Find where the given text appears and provide that cell's center as [X, Y] coordinate. 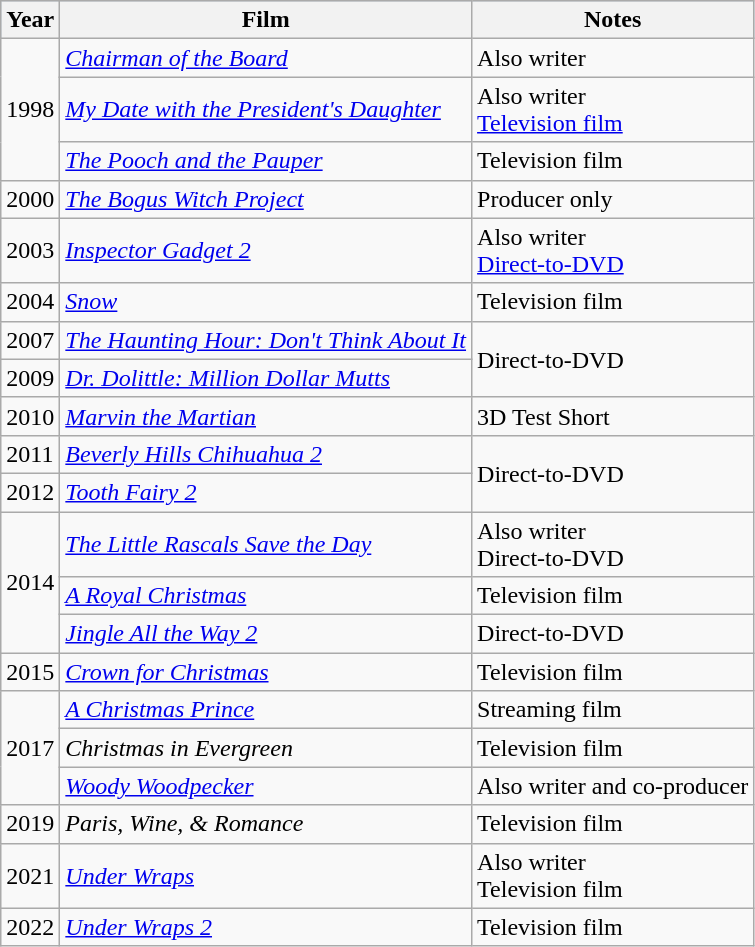
The Little Rascals Save the Day [266, 544]
The Haunting Hour: Don't Think About It [266, 340]
2009 [30, 378]
2003 [30, 250]
Under Wraps [266, 876]
Snow [266, 302]
2004 [30, 302]
2014 [30, 582]
1998 [30, 110]
Chairman of the Board [266, 58]
Marvin the Martian [266, 416]
Jingle All the Way 2 [266, 634]
3D Test Short [613, 416]
2021 [30, 876]
2000 [30, 199]
Also writer [613, 58]
Tooth Fairy 2 [266, 492]
Under Wraps 2 [266, 927]
2012 [30, 492]
Beverly Hills Chihuahua 2 [266, 454]
Inspector Gadget 2 [266, 250]
A Christmas Prince [266, 710]
Streaming film [613, 710]
Producer only [613, 199]
The Pooch and the Pauper [266, 161]
2022 [30, 927]
Year [30, 20]
2007 [30, 340]
2019 [30, 824]
Also writer and co-producer [613, 786]
2011 [30, 454]
Dr. Dolittle: Million Dollar Mutts [266, 378]
Crown for Christmas [266, 672]
My Date with the President's Daughter [266, 110]
Paris, Wine, & Romance [266, 824]
The Bogus Witch Project [266, 199]
2015 [30, 672]
Christmas in Evergreen [266, 748]
Film [266, 20]
Woody Woodpecker [266, 786]
2010 [30, 416]
A Royal Christmas [266, 596]
2017 [30, 748]
Notes [613, 20]
